Identify which cell holds the provided text, then report its (X, Y) central coordinate. 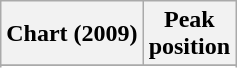
Peak position (189, 34)
Chart (2009) (72, 34)
